From the cell containing the given text, extract its center point as (X, Y) coordinate. 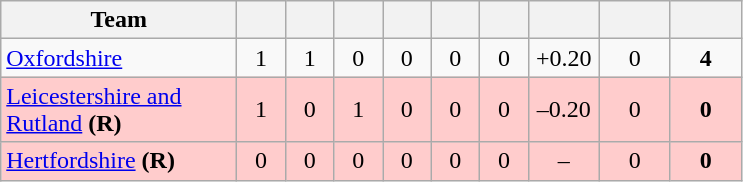
+0.20 (564, 58)
Hertfordshire (R) (119, 161)
–0.20 (564, 110)
Oxfordshire (119, 58)
Leicestershire and Rutland (R) (119, 110)
4 (706, 58)
– (564, 161)
Team (119, 20)
